Scan for the cell matching the given text and deliver its (x, y) coordinate at center. 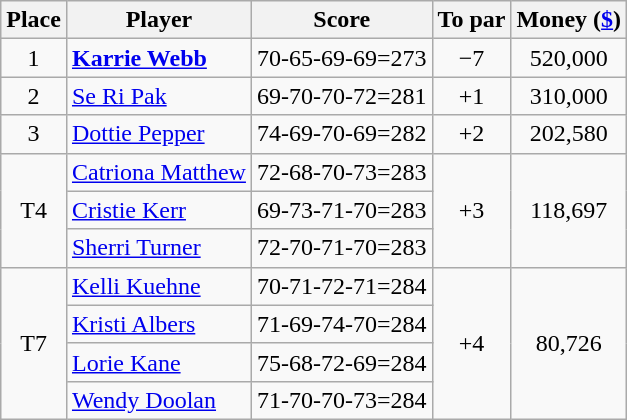
Score (342, 20)
+4 (472, 343)
70-71-72-71=284 (342, 286)
Catriona Matthew (158, 172)
310,000 (569, 96)
T7 (34, 343)
520,000 (569, 58)
T4 (34, 210)
75-68-72-69=284 (342, 362)
70-65-69-69=273 (342, 58)
3 (34, 134)
72-68-70-73=283 (342, 172)
Dottie Pepper (158, 134)
−7 (472, 58)
+1 (472, 96)
71-69-74-70=284 (342, 324)
Kristi Albers (158, 324)
Money ($) (569, 20)
Lorie Kane (158, 362)
1 (34, 58)
71-70-70-73=284 (342, 400)
Se Ri Pak (158, 96)
Player (158, 20)
80,726 (569, 343)
72-70-71-70=283 (342, 248)
118,697 (569, 210)
Sherri Turner (158, 248)
202,580 (569, 134)
Cristie Kerr (158, 210)
69-73-71-70=283 (342, 210)
+3 (472, 210)
+2 (472, 134)
Place (34, 20)
Wendy Doolan (158, 400)
2 (34, 96)
Karrie Webb (158, 58)
74-69-70-69=282 (342, 134)
Kelli Kuehne (158, 286)
To par (472, 20)
69-70-70-72=281 (342, 96)
